For the text-containing cell, return its midpoint in [x, y] coordinate format. 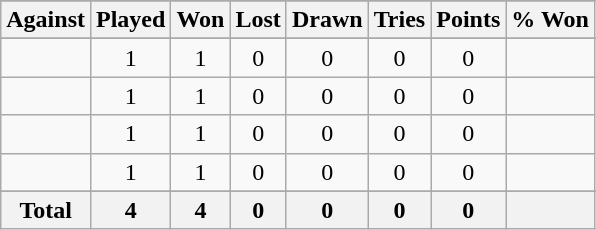
Total [46, 210]
Tries [400, 20]
Drawn [327, 20]
Lost [258, 20]
Against [46, 20]
Won [200, 20]
Played [130, 20]
Points [468, 20]
% Won [550, 20]
